Pinpoint the cell where the given text exists, returning its (x, y) midpoint coordinate. 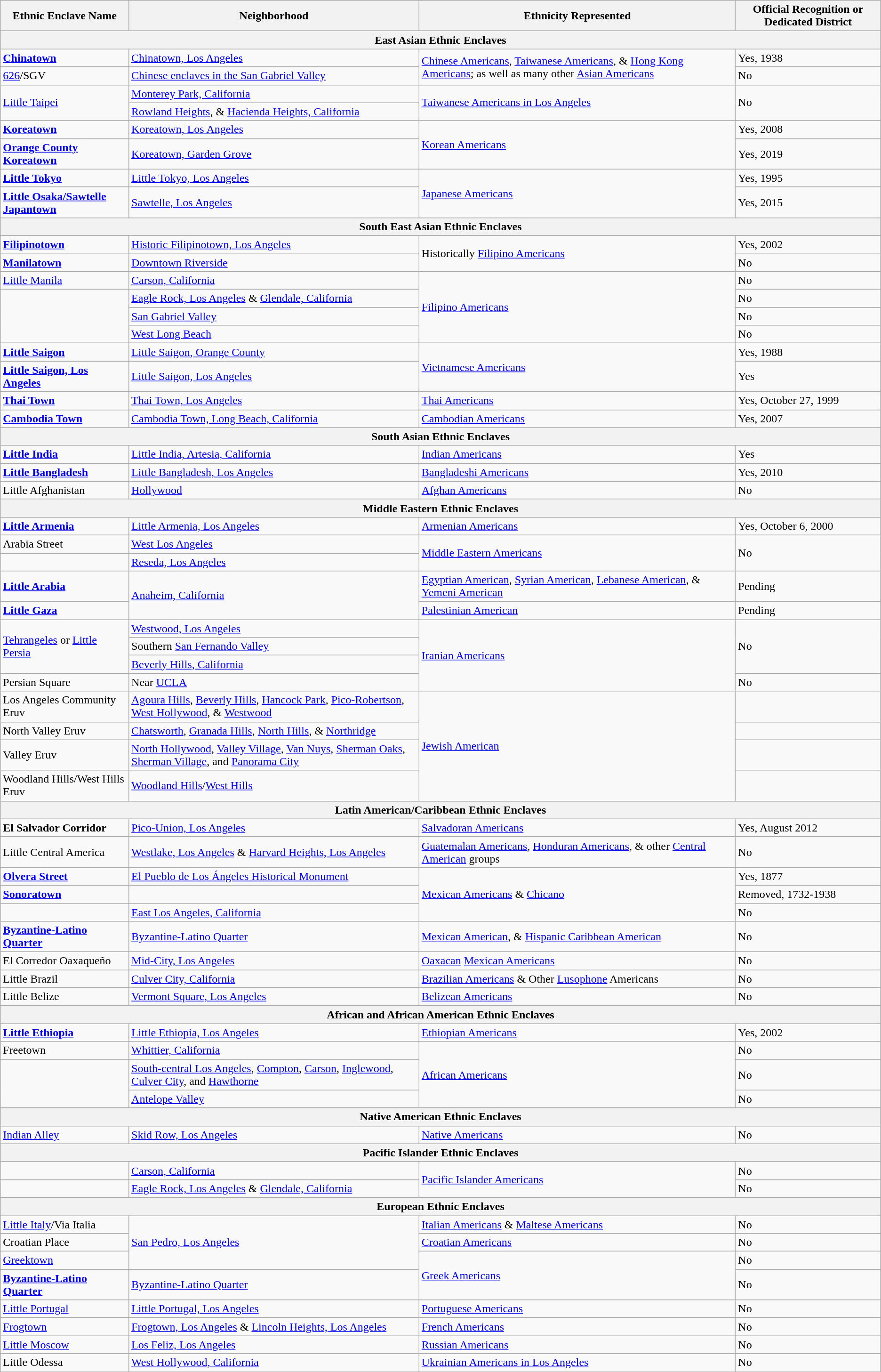
Native Americans (577, 1135)
Little Central America (65, 852)
African and African American Ethnic Enclaves (440, 1015)
Greek Americans (577, 1276)
Los Angeles Community Eruv (65, 706)
El Salvador Corridor (65, 828)
Frogtown, Los Angeles & Lincoln Heights, Los Angeles (274, 1327)
Yes, October 6, 2000 (808, 526)
Skid Row, Los Angeles (274, 1135)
Native American Ethnic Enclaves (440, 1117)
East Asian Ethnic Enclaves (440, 40)
626/SGV (65, 76)
Ukrainian Americans in Los Angeles (577, 1363)
Yes, 2015 (808, 202)
Mid-City, Los Angeles (274, 961)
Removed, 1732-1938 (808, 894)
Chatsworth, Granada Hills, North Hills, & Northridge (274, 731)
Little India (65, 454)
Near UCLA (274, 682)
Little Saigon (65, 352)
Pico-Union, Los Angeles (274, 828)
French Americans (577, 1327)
Little Tokyo (65, 178)
Southern San Fernando Valley (274, 646)
Chinese enclaves in the San Gabriel Valley (274, 76)
North Valley Eruv (65, 731)
Rowland Heights, & Hacienda Heights, California (274, 112)
Arabia Street (65, 544)
Orange County Koreatown (65, 153)
Little Osaka/Sawtelle Japantown (65, 202)
Yes, 1938 (808, 58)
Cambodia Town (65, 419)
Anaheim, California (274, 595)
Freetown (65, 1050)
Little India, Artesia, California (274, 454)
Bangladeshi Americans (577, 472)
Little Saigon, Orange County (274, 352)
East Los Angeles, California (274, 912)
Neighborhood (274, 16)
Koreatown, Los Angeles (274, 129)
Vietnamese Americans (577, 367)
West Los Angeles (274, 544)
Greektown (65, 1260)
Ethnicity Represented (577, 16)
Westwood, Los Angeles (274, 629)
Yes, October 27, 1999 (808, 401)
Korean Americans (577, 145)
Valley Eruv (65, 755)
Pacific Islander Americans (577, 1179)
Official Recognition or Dedicated District (808, 16)
Little Afghanistan (65, 490)
Egyptian American, Syrian American, Lebanese American, & Yemeni American (577, 587)
San Pedro, Los Angeles (274, 1243)
Latin American/Caribbean Ethnic Enclaves (440, 810)
Little Portugal (65, 1309)
North Hollywood, Valley Village, Van Nuys, Sherman Oaks, Sherman Village, and Panorama City (274, 755)
Yes, 1877 (808, 876)
Croatian Place (65, 1243)
Croatian Americans (577, 1243)
West Long Beach (274, 334)
Filipinotown (65, 244)
Beverly Hills, California (274, 664)
Middle Eastern Ethnic Enclaves (440, 508)
European Ethnic Enclaves (440, 1206)
Little Belize (65, 997)
Yes, 1995 (808, 178)
South Asian Ethnic Enclaves (440, 436)
Thai Americans (577, 401)
Mexican Americans & Chicano (577, 894)
Palestinian American (577, 611)
Frogtown (65, 1327)
Portuguese Americans (577, 1309)
Thai Town, Los Angeles (274, 401)
Jewish American (577, 746)
Japanese Americans (577, 193)
Little Armenia, Los Angeles (274, 526)
Westlake, Los Angeles & Harvard Heights, Los Angeles (274, 852)
Thai Town (65, 401)
Historically Filipino Americans (577, 253)
Yes, 2019 (808, 153)
Sawtelle, Los Angeles (274, 202)
Koreatown (65, 129)
Little Odessa (65, 1363)
Historic Filipinotown, Los Angeles (274, 244)
Ethnic Enclave Name (65, 16)
San Gabriel Valley (274, 316)
Afghan Americans (577, 490)
Yes, August 2012 (808, 828)
Little Arabia (65, 587)
Pacific Islander Ethnic Enclaves (440, 1153)
Woodland Hills/West Hills Eruv (65, 785)
Yes, 2010 (808, 472)
Yes, 2007 (808, 419)
Mexican American, & Hispanic Caribbean American (577, 937)
Olvera Street (65, 876)
Filipino Americans (577, 307)
Little Bangladesh (65, 472)
Little Gaza (65, 611)
Guatemalan Americans, Honduran Americans, & other Central American groups (577, 852)
Russian Americans (577, 1345)
Little Portugal, Los Angeles (274, 1309)
Manilatown (65, 262)
Culver City, California (274, 979)
Belizean Americans (577, 997)
Antelope Valley (274, 1099)
African Americans (577, 1074)
Little Taipei (65, 103)
Tehrangeles or Little Persia (65, 646)
Cambodia Town, Long Beach, California (274, 419)
Yes, 1988 (808, 352)
Middle Eastern Americans (577, 553)
Indian Americans (577, 454)
Little Brazil (65, 979)
Indian Alley (65, 1135)
Little Italy/Via Italia (65, 1225)
Italian Americans & Maltese Americans (577, 1225)
Vermont Square, Los Angeles (274, 997)
Salvadoran Americans (577, 828)
Los Feliz, Los Angeles (274, 1345)
Little Ethiopia, Los Angeles (274, 1033)
Woodland Hills/West Hills (274, 785)
Little Moscow (65, 1345)
Koreatown, Garden Grove (274, 153)
Ethiopian Americans (577, 1033)
Little Ethiopia (65, 1033)
Hollywood (274, 490)
Little Bangladesh, Los Angeles (274, 472)
Oaxacan Mexican Americans (577, 961)
Reseda, Los Angeles (274, 562)
Chinatown (65, 58)
Agoura Hills, Beverly Hills, Hancock Park, Pico-Robertson, West Hollywood, & Westwood (274, 706)
South East Asian Ethnic Enclaves (440, 226)
El Pueblo de Los Ángeles Historical Monument (274, 876)
South-central Los Angeles, Compton, Carson, Inglewood, Culver City, and Hawthorne (274, 1074)
Little Manila (65, 281)
El Corredor Oaxaqueño (65, 961)
Monterey Park, California (274, 94)
Iranian Americans (577, 655)
Whittier, California (274, 1050)
Armenian Americans (577, 526)
Little Armenia (65, 526)
Chinese Americans, Taiwanese Americans, & Hong Kong Americans; as well as many other Asian Americans (577, 67)
Yes, 2008 (808, 129)
West Hollywood, California (274, 1363)
Sonoratown (65, 894)
Chinatown, Los Angeles (274, 58)
Persian Square (65, 682)
Cambodian Americans (577, 419)
Little Tokyo, Los Angeles (274, 178)
Taiwanese Americans in Los Angeles (577, 103)
Downtown Riverside (274, 262)
Brazilian Americans & Other Lusophone Americans (577, 979)
